Detect which cell encompasses the target text, then output its (x, y) center coordinate. 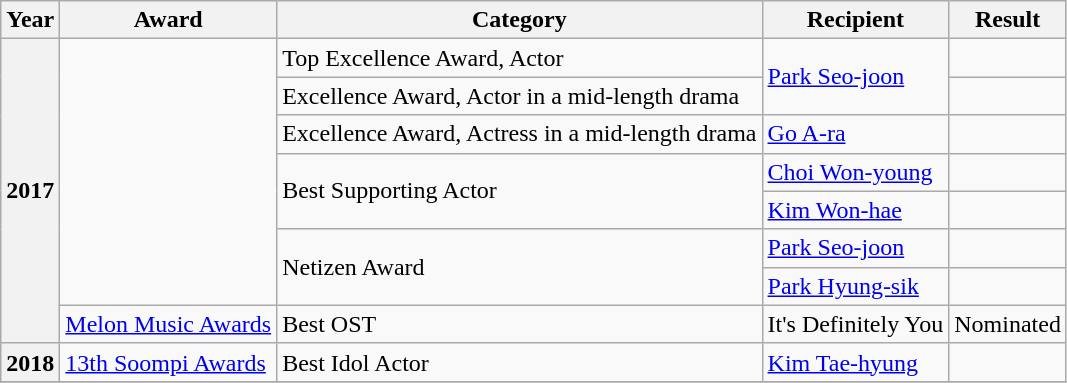
Excellence Award, Actress in a mid-length drama (520, 134)
Kim Won-hae (856, 210)
Park Hyung-sik (856, 286)
Category (520, 20)
Melon Music Awards (168, 324)
Excellence Award, Actor in a mid-length drama (520, 96)
Year (30, 20)
2017 (30, 191)
Go A-ra (856, 134)
Best Supporting Actor (520, 191)
Best Idol Actor (520, 362)
Best OST (520, 324)
13th Soompi Awards (168, 362)
Result (1008, 20)
Recipient (856, 20)
It's Definitely You (856, 324)
Netizen Award (520, 267)
Choi Won-young (856, 172)
Kim Tae-hyung (856, 362)
Nominated (1008, 324)
Award (168, 20)
2018 (30, 362)
Top Excellence Award, Actor (520, 58)
